Pinpoint the cell where the given text exists, returning its [x, y] midpoint coordinate. 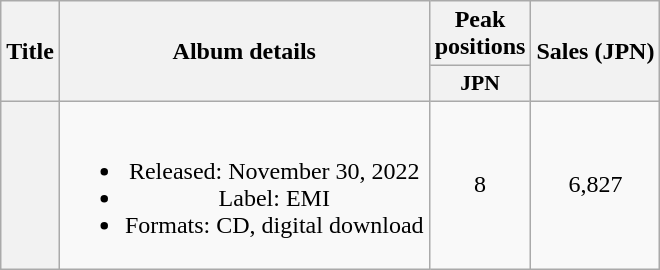
JPN [480, 84]
Peak positions [480, 34]
Released: November 30, 2022 Label: EMIFormats: CD, digital download [244, 184]
8 [480, 184]
Album details [244, 52]
6,827 [596, 184]
Sales (JPN) [596, 52]
Title [30, 52]
